Find where the given text appears and provide that cell's center as (X, Y) coordinate. 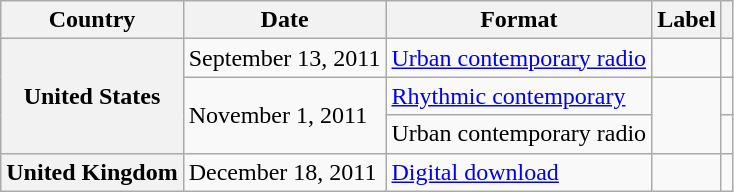
United Kingdom (92, 172)
Label (687, 20)
Rhythmic contemporary (519, 96)
November 1, 2011 (284, 115)
Format (519, 20)
Digital download (519, 172)
December 18, 2011 (284, 172)
United States (92, 96)
September 13, 2011 (284, 58)
Date (284, 20)
Country (92, 20)
